Return the [x, y] coordinate for the center point of the cell that contains the specified text.  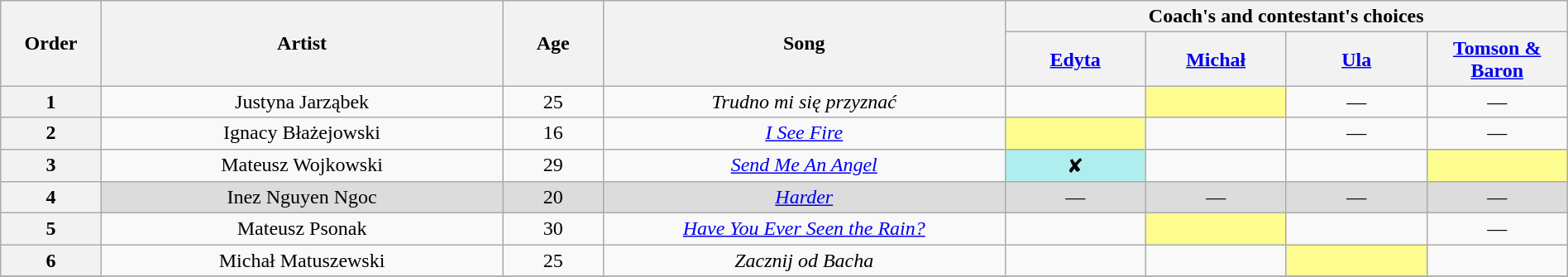
Zacznij od Bacha [804, 260]
2 [51, 133]
Order [51, 43]
✘ [1075, 165]
30 [552, 229]
Trudno mi się przyznać [804, 102]
6 [51, 260]
Justyna Jarząbek [302, 102]
Harder [804, 198]
Inez Nguyen Ngoc [302, 198]
1 [51, 102]
Send Me An Angel [804, 165]
Age [552, 43]
Coach's and contestant's choices [1286, 17]
Tomson & Baron [1497, 60]
5 [51, 229]
Michał Matuszewski [302, 260]
Edyta [1075, 60]
Mateusz Psonak [302, 229]
Ignacy Błażejowski [302, 133]
Mateusz Wojkowski [302, 165]
4 [51, 198]
3 [51, 165]
Artist [302, 43]
I See Fire [804, 133]
16 [552, 133]
Ula [1356, 60]
29 [552, 165]
Song [804, 43]
Michał [1216, 60]
20 [552, 198]
Have You Ever Seen the Rain? [804, 229]
